Search for the cell housing the specified text and yield its (x, y) center coordinate. 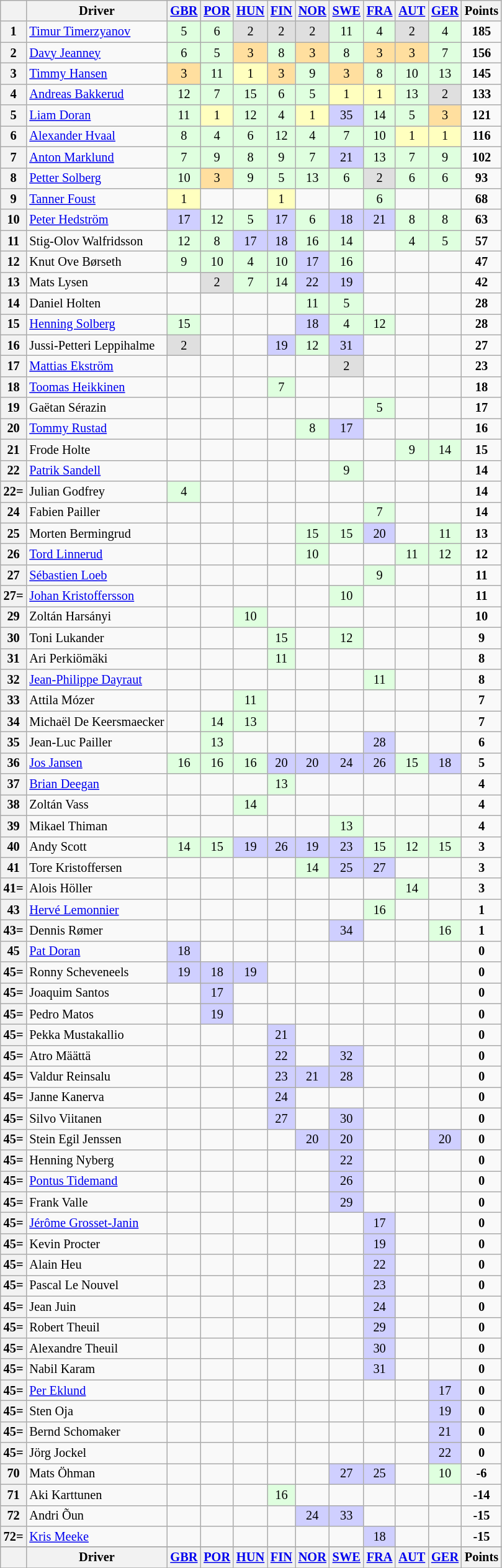
Frank Valle (97, 1202)
Brian Deegan (97, 784)
Pontus Tidemand (97, 1181)
Mats Öhman (97, 1474)
Gaëtan Sérazin (97, 408)
Michaël De Keersmaecker (97, 722)
Nabil Karam (97, 1369)
Jörg Jockel (97, 1453)
121 (482, 116)
-6 (482, 1474)
Daniel Holten (97, 304)
40 (14, 847)
Janne Kanerva (97, 1097)
Henning Solberg (97, 324)
Frode Holte (97, 450)
Pat Doran (97, 951)
43 (14, 910)
Pekka Mustakallio (97, 1035)
Peter Hedström (97, 220)
Davy Jeanney (97, 53)
Pascal Le Nouvel (97, 1285)
Andri Õun (97, 1516)
Knut Ove Børseth (97, 261)
47 (482, 261)
Anton Marklund (97, 157)
Julian Godfrey (97, 491)
Ronny Scheveneels (97, 972)
68 (482, 199)
Jussi-Petteri Leppihalme (97, 345)
72= (14, 1536)
Jean-Philippe Dayraut (97, 679)
45 (14, 951)
37 (14, 784)
Andy Scott (97, 847)
156 (482, 53)
39 (14, 826)
133 (482, 94)
Hervé Lemonnier (97, 910)
70 (14, 1474)
-14 (482, 1495)
Tord Linnerud (97, 554)
Per Eklund (97, 1390)
Stein Egil Jenssen (97, 1140)
Alexandre Theuil (97, 1348)
Alexander Hvaal (97, 136)
Tommy Rustad (97, 428)
Mats Lysen (97, 283)
Morten Bermingrud (97, 533)
93 (482, 178)
Valdur Reinsalu (97, 1077)
Ari Perkiömäki (97, 659)
Kevin Procter (97, 1244)
Sébastien Loeb (97, 575)
Timmy Hansen (97, 73)
Pedro Matos (97, 1014)
116 (482, 136)
38 (14, 805)
Toomas Heikkinen (97, 387)
Tanner Foust (97, 199)
Attila Mózer (97, 700)
Jean-Luc Pailler (97, 742)
102 (482, 157)
145 (482, 73)
185 (482, 32)
Silvo Viitanen (97, 1118)
72 (14, 1516)
Aki Karttunen (97, 1495)
Atro Määttä (97, 1056)
41= (14, 889)
Toni Lukander (97, 638)
Patrik Sandell (97, 471)
Fabien Pailler (97, 512)
Stig-Olov Walfridsson (97, 241)
Alois Höller (97, 889)
Henning Nyberg (97, 1160)
Sten Oja (97, 1411)
27= (14, 596)
Jos Jansen (97, 763)
Liam Doran (97, 116)
Mattias Ekström (97, 366)
Robert Theuil (97, 1328)
42 (482, 283)
Zoltán Harsányi (97, 617)
43= (14, 930)
71 (14, 1495)
Johan Kristoffersson (97, 596)
Tore Kristoffersen (97, 868)
63 (482, 220)
Joaquim Santos (97, 993)
57 (482, 241)
36 (14, 763)
Alain Heu (97, 1265)
Timur Timerzyanov (97, 32)
Jean Juin (97, 1307)
Jérôme Grosset-Janin (97, 1223)
Zoltán Vass (97, 805)
Bernd Schomaker (97, 1432)
Petter Solberg (97, 178)
Andreas Bakkerud (97, 94)
41 (14, 868)
Dennis Rømer (97, 930)
Kris Meeke (97, 1536)
22= (14, 491)
Mikael Thiman (97, 826)
